Output the [X, Y] coordinate of the center of the cell containing the given text.  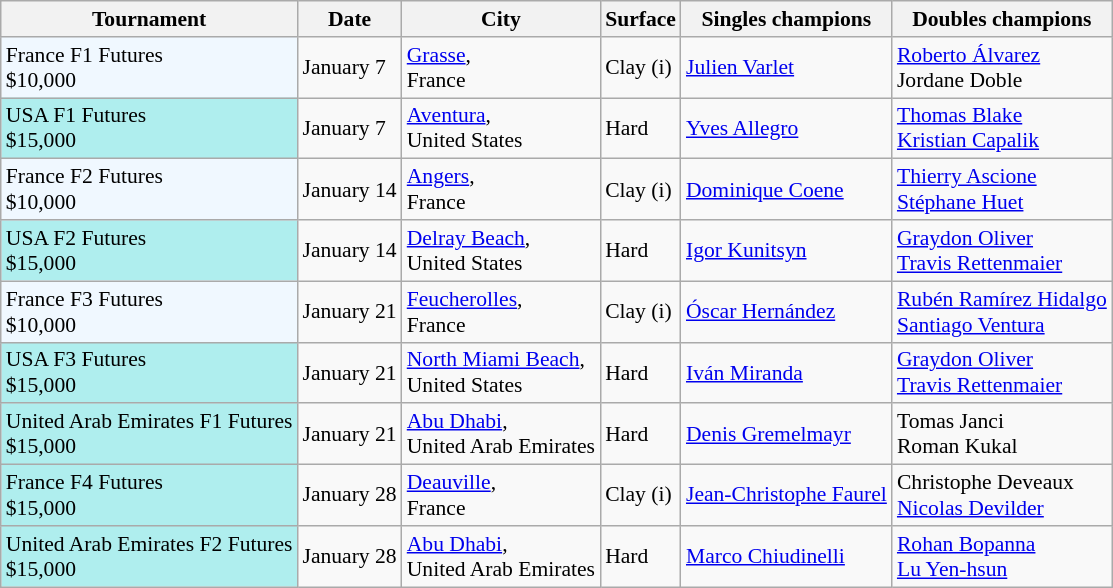
Aventura,United States [501, 128]
France F1 Futures$10,000 [150, 68]
North Miami Beach,United States [501, 372]
Marco Chiudinelli [786, 556]
Yves Allegro [786, 128]
Thierry Ascione Stéphane Huet [1002, 190]
Denis Gremelmayr [786, 434]
Iván Miranda [786, 372]
City [501, 19]
France F2 Futures$10,000 [150, 190]
Surface [640, 19]
United Arab Emirates F1 Futures$15,000 [150, 434]
Feucherolles,France [501, 312]
USA F1 Futures$15,000 [150, 128]
Doubles champions [1002, 19]
Thomas Blake Kristian Capalik [1002, 128]
Igor Kunitsyn [786, 250]
USA F3 Futures$15,000 [150, 372]
Tomas Janci Roman Kukal [1002, 434]
Dominique Coene [786, 190]
Singles champions [786, 19]
United Arab Emirates F2 Futures$15,000 [150, 556]
France F4 Futures$15,000 [150, 496]
Roberto Álvarez Jordane Doble [1002, 68]
Rubén Ramírez Hidalgo Santiago Ventura [1002, 312]
Óscar Hernández [786, 312]
Grasse,France [501, 68]
Tournament [150, 19]
Date [349, 19]
Rohan Bopanna Lu Yen-hsun [1002, 556]
Angers,France [501, 190]
Jean-Christophe Faurel [786, 496]
Deauville,France [501, 496]
Julien Varlet [786, 68]
Christophe Deveaux Nicolas Devilder [1002, 496]
Delray Beach,United States [501, 250]
USA F2 Futures$15,000 [150, 250]
France F3 Futures$10,000 [150, 312]
